Identify which cell holds the provided text, then report its (x, y) central coordinate. 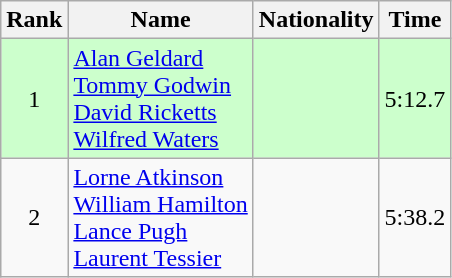
Rank (34, 20)
Lorne AtkinsonWilliam HamiltonLance PughLaurent Tessier (160, 218)
Alan GeldardTommy GodwinDavid RickettsWilfred Waters (160, 98)
1 (34, 98)
Time (415, 20)
Nationality (316, 20)
5:38.2 (415, 218)
Name (160, 20)
2 (34, 218)
5:12.7 (415, 98)
